Output the (X, Y) coordinate of the center of the cell containing the given text.  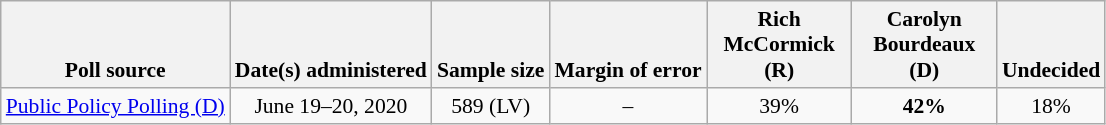
42% (924, 106)
Rich McCormick (R) (780, 44)
Undecided (1051, 44)
Poll source (116, 44)
Margin of error (628, 44)
Date(s) administered (331, 44)
June 19–20, 2020 (331, 106)
– (628, 106)
39% (780, 106)
Carolyn Bourdeaux (D) (924, 44)
589 (LV) (490, 106)
Sample size (490, 44)
Public Policy Polling (D) (116, 106)
18% (1051, 106)
